Extract the (X, Y) coordinate from the center of the cell holding the provided text.  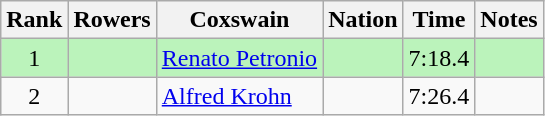
1 (34, 58)
Rowers (112, 20)
Time (439, 20)
7:18.4 (439, 58)
Alfred Krohn (239, 96)
7:26.4 (439, 96)
Notes (509, 20)
2 (34, 96)
Renato Petronio (239, 58)
Coxswain (239, 20)
Rank (34, 20)
Nation (363, 20)
